Return (X, Y) of the center of cell containing provided text 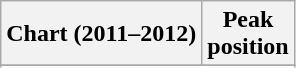
Peakposition (248, 34)
Chart (2011–2012) (102, 34)
